Capture the cell that displays the provided text and extract its (x, y) central coordinate. 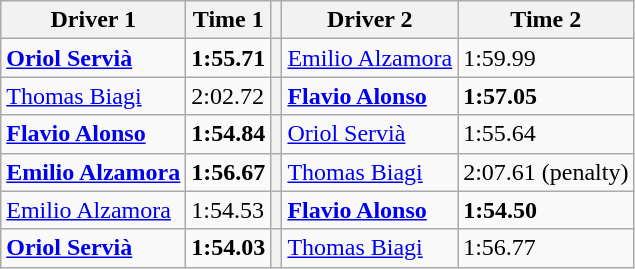
1:56.77 (546, 248)
1:54.03 (228, 248)
1:55.64 (546, 134)
1:54.53 (228, 210)
1:59.99 (546, 58)
Time 1 (228, 20)
2:07.61 (penalty) (546, 172)
1:55.71 (228, 58)
1:54.50 (546, 210)
1:54.84 (228, 134)
1:56.67 (228, 172)
1:57.05 (546, 96)
Time 2 (546, 20)
Driver 2 (370, 20)
2:02.72 (228, 96)
Driver 1 (94, 20)
